Locate the cell with the specified text and output its (x, y) center coordinate. 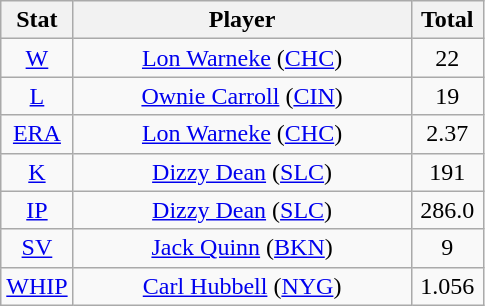
Ownie Carroll (CIN) (242, 96)
W (37, 58)
L (37, 96)
Player (242, 20)
191 (447, 172)
WHIP (37, 286)
ERA (37, 134)
Total (447, 20)
19 (447, 96)
Stat (37, 20)
SV (37, 248)
IP (37, 210)
K (37, 172)
2.37 (447, 134)
Carl Hubbell (NYG) (242, 286)
Jack Quinn (BKN) (242, 248)
22 (447, 58)
286.0 (447, 210)
1.056 (447, 286)
9 (447, 248)
